Find where the given text appears and provide that cell's center as [x, y] coordinate. 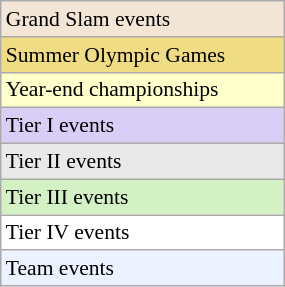
Team events [142, 269]
Tier III events [142, 197]
Tier II events [142, 162]
Tier IV events [142, 233]
Summer Olympic Games [142, 55]
Year-end championships [142, 90]
Grand Slam events [142, 19]
Tier I events [142, 126]
